For the text-containing cell, return its midpoint in [x, y] coordinate format. 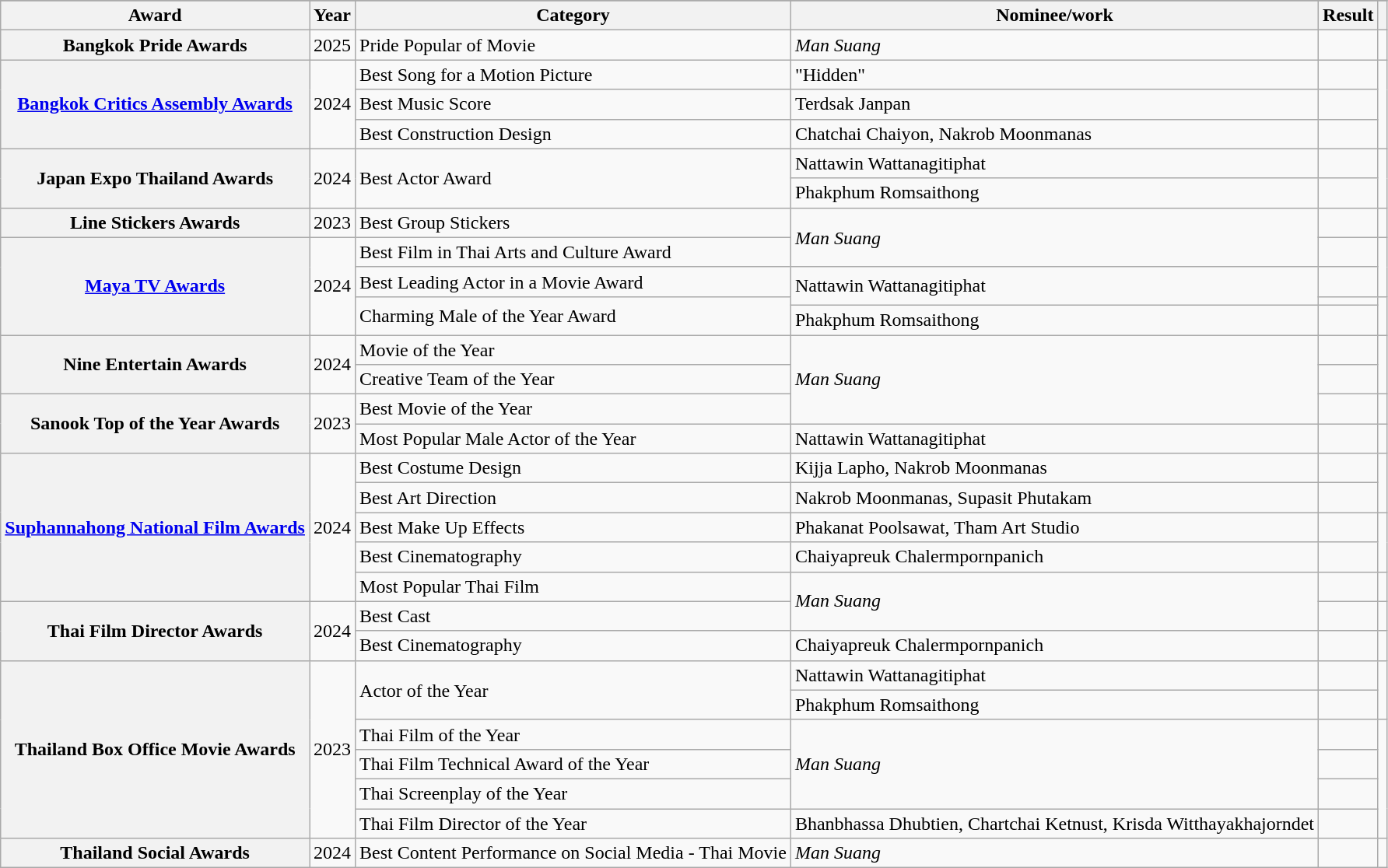
Best Film in Thai Arts and Culture Award [573, 252]
Best Leading Actor in a Movie Award [573, 282]
Nine Entertain Awards [156, 364]
Japan Expo Thailand Awards [156, 178]
Chatchai Chaiyon, Nakrob Moonmanas [1054, 134]
Thai Film Technical Award of the Year [573, 764]
Best Group Stickers [573, 222]
Bhanbhassa Dhubtien, Chartchai Ketnust, Krisda Witthayakhajorndet [1054, 824]
Year [333, 16]
Suphannahong National Film Awards [156, 527]
Best Song for a Motion Picture [573, 75]
Maya TV Awards [156, 286]
Nakrob Moonmanas, Supasit Phutakam [1054, 498]
Thai Film Director Awards [156, 631]
Thai Film of the Year [573, 734]
Best Content Performance on Social Media - Thai Movie [573, 853]
Pride Popular of Movie [573, 45]
Charming Male of the Year Award [573, 316]
Thai Film Director of the Year [573, 824]
Result [1348, 16]
Best Cast [573, 616]
2025 [333, 45]
Best Music Score [573, 104]
Best Costume Design [573, 468]
Bangkok Pride Awards [156, 45]
Bangkok Critics Assembly Awards [156, 104]
Thailand Social Awards [156, 853]
Category [573, 16]
Creative Team of the Year [573, 380]
Sanook Top of the Year Awards [156, 424]
Award [156, 16]
Best Art Direction [573, 498]
Best Construction Design [573, 134]
Most Popular Male Actor of the Year [573, 439]
Phakanat Poolsawat, Tham Art Studio [1054, 527]
Best Actor Award [573, 178]
Best Movie of the Year [573, 409]
Best Make Up Effects [573, 527]
Most Popular Thai Film [573, 586]
Thai Screenplay of the Year [573, 793]
Movie of the Year [573, 349]
Nominee/work [1054, 16]
"Hidden" [1054, 75]
Thailand Box Office Movie Awards [156, 749]
Line Stickers Awards [156, 222]
Terdsak Janpan [1054, 104]
Actor of the Year [573, 690]
Kijja Lapho, Nakrob Moonmanas [1054, 468]
